Locate the cell with the specified text and output its [X, Y] center coordinate. 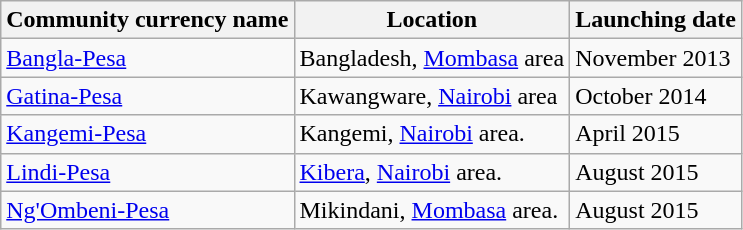
October 2014 [656, 96]
November 2013 [656, 58]
Ng'Ombeni-Pesa [148, 210]
Kawangware, Nairobi area [432, 96]
Kangemi, Nairobi area. [432, 134]
Mikindani, Mombasa area. [432, 210]
Lindi-Pesa [148, 172]
Location [432, 20]
Gatina-Pesa [148, 96]
Bangla-Pesa [148, 58]
Kibera, Nairobi area. [432, 172]
Community currency name [148, 20]
Launching date [656, 20]
Kangemi-Pesa [148, 134]
Bangladesh, Mombasa area [432, 58]
April 2015 [656, 134]
